Scan for the cell matching the given text and deliver its (X, Y) coordinate at center. 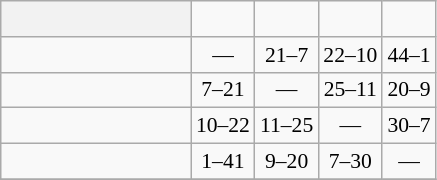
44–1 (408, 55)
20–9 (408, 90)
7–21 (223, 90)
7–30 (350, 162)
22–10 (350, 55)
30–7 (408, 126)
10–22 (223, 126)
1–41 (223, 162)
21–7 (286, 55)
11–25 (286, 126)
25–11 (350, 90)
9–20 (286, 162)
